Provide the (X, Y) coordinate of the cell's center where the given text is located.  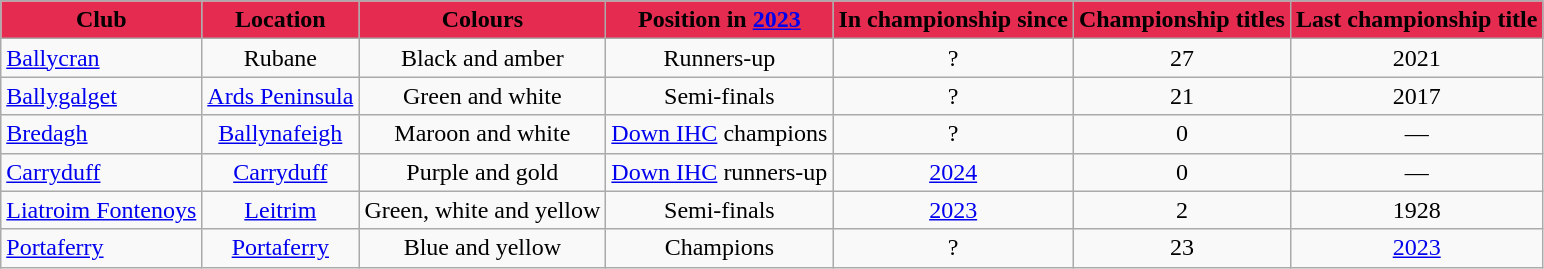
Black and amber (482, 58)
Champions (720, 248)
Purple and gold (482, 172)
Runners-up (720, 58)
Location (280, 20)
Green, white and yellow (482, 210)
Ballygalget (102, 96)
2021 (1416, 58)
Maroon and white (482, 134)
Ballynafeigh (280, 134)
Ards Peninsula (280, 96)
Ballycran (102, 58)
21 (1182, 96)
2017 (1416, 96)
Bredagh (102, 134)
Position in 2023 (720, 20)
2024 (953, 172)
Blue and yellow (482, 248)
Green and white (482, 96)
2 (1182, 210)
Rubane (280, 58)
Liatroim Fontenoys (102, 210)
23 (1182, 248)
Down IHC runners-up (720, 172)
Club (102, 20)
Last championship title (1416, 20)
Championship titles (1182, 20)
27 (1182, 58)
Leitrim (280, 210)
1928 (1416, 210)
Colours (482, 20)
Down IHC champions (720, 134)
In championship since (953, 20)
